Output the [X, Y] coordinate of the center of the cell containing the given text.  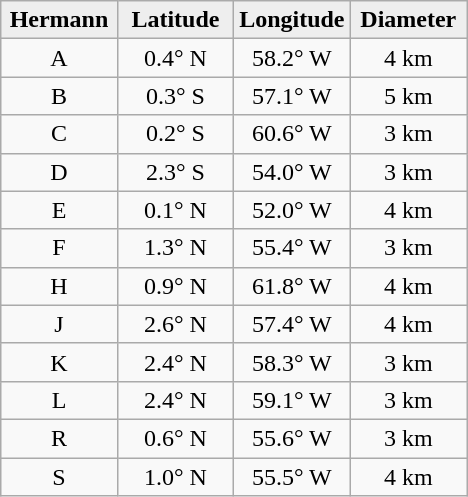
0.6° N [175, 438]
R [59, 438]
1.3° N [175, 248]
0.4° N [175, 58]
0.2° S [175, 134]
2.3° S [175, 172]
Latitude [175, 20]
Diameter [408, 20]
54.0° W [292, 172]
1.0° N [175, 477]
58.2° W [292, 58]
D [59, 172]
Longitude [292, 20]
F [59, 248]
0.3° S [175, 96]
60.6° W [292, 134]
57.4° W [292, 324]
5 km [408, 96]
E [59, 210]
55.6° W [292, 438]
55.5° W [292, 477]
61.8° W [292, 286]
57.1° W [292, 96]
58.3° W [292, 362]
59.1° W [292, 400]
0.9° N [175, 286]
K [59, 362]
B [59, 96]
Hermann [59, 20]
52.0° W [292, 210]
55.4° W [292, 248]
L [59, 400]
0.1° N [175, 210]
2.6° N [175, 324]
C [59, 134]
A [59, 58]
S [59, 477]
H [59, 286]
J [59, 324]
